Pinpoint the cell where the given text exists, returning its [x, y] midpoint coordinate. 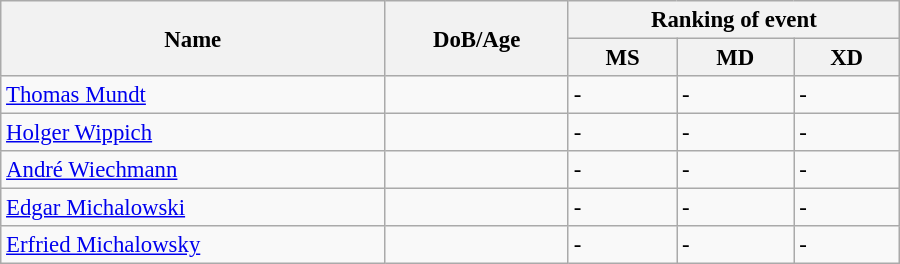
Ranking of event [734, 20]
DoB/Age [477, 38]
Name [193, 38]
Thomas Mundt [193, 95]
André Wiechmann [193, 170]
MS [622, 58]
Holger Wippich [193, 133]
Erfried Michalowsky [193, 245]
XD [846, 58]
MD [736, 58]
Edgar Michalowski [193, 208]
